Search for the cell housing the specified text and yield its (x, y) center coordinate. 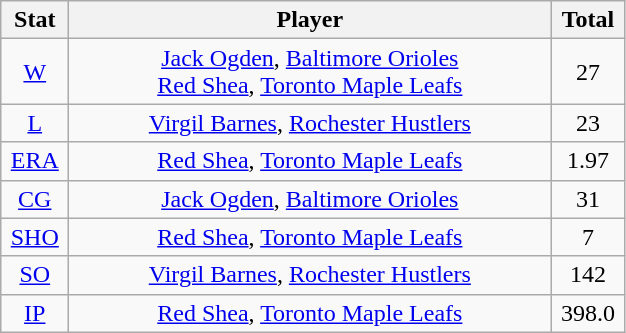
1.97 (588, 161)
23 (588, 123)
CG (35, 199)
27 (588, 72)
ERA (35, 161)
W (35, 72)
Stat (35, 20)
7 (588, 237)
SO (35, 275)
IP (35, 313)
Total (588, 20)
31 (588, 199)
SHO (35, 237)
142 (588, 275)
L (35, 123)
Jack Ogden, Baltimore Orioles (310, 199)
398.0 (588, 313)
Player (310, 20)
Jack Ogden, Baltimore Orioles Red Shea, Toronto Maple Leafs (310, 72)
